Return (x, y) of the center of cell containing provided text 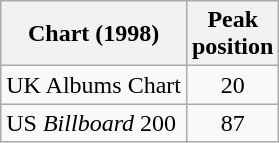
US Billboard 200 (94, 123)
20 (232, 85)
UK Albums Chart (94, 85)
Chart (1998) (94, 34)
Peakposition (232, 34)
87 (232, 123)
